Capture the cell that displays the provided text and extract its (X, Y) central coordinate. 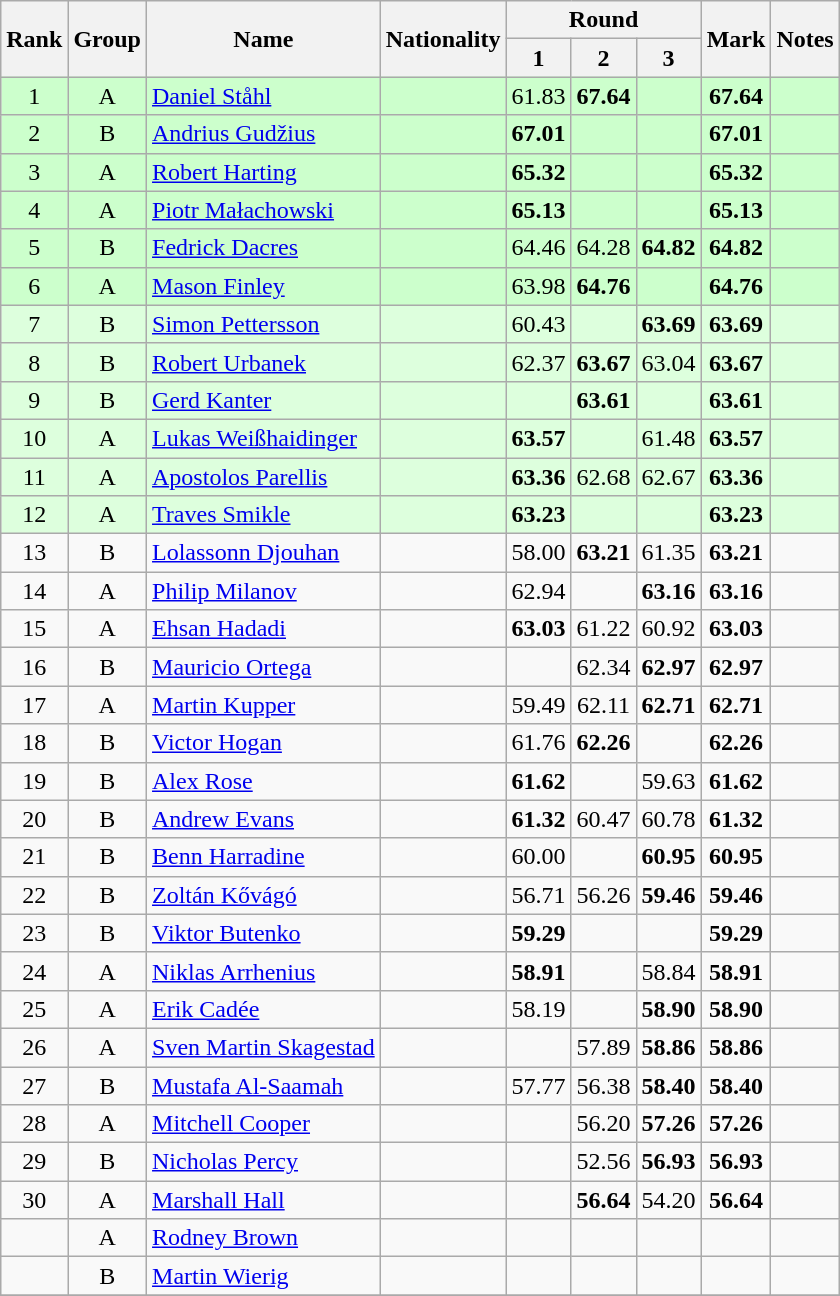
Benn Harradine (264, 857)
16 (34, 667)
5 (34, 248)
60.00 (538, 857)
61.76 (538, 743)
21 (34, 857)
20 (34, 819)
Marshall Hall (264, 1200)
57.77 (538, 1085)
Daniel Ståhl (264, 96)
Robert Harting (264, 172)
Piotr Małachowski (264, 210)
Mason Finley (264, 286)
Mark (736, 39)
Apostolos Parellis (264, 477)
6 (34, 286)
62.11 (604, 705)
Mauricio Ortega (264, 667)
7 (34, 324)
Mustafa Al-Saamah (264, 1085)
59.63 (668, 781)
56.38 (604, 1085)
12 (34, 515)
10 (34, 438)
24 (34, 971)
23 (34, 933)
62.94 (538, 591)
30 (34, 1200)
58.19 (538, 1009)
19 (34, 781)
63.98 (538, 286)
56.26 (604, 895)
Victor Hogan (264, 743)
60.47 (604, 819)
Notes (805, 39)
56.71 (538, 895)
Rodney Brown (264, 1238)
61.22 (604, 629)
Philip Milanov (264, 591)
Lolassonn Djouhan (264, 553)
61.48 (668, 438)
22 (34, 895)
Niklas Arrhenius (264, 971)
15 (34, 629)
Alex Rose (264, 781)
Zoltán Kővágó (264, 895)
13 (34, 553)
29 (34, 1162)
Martin Wierig (264, 1276)
61.35 (668, 553)
57.89 (604, 1047)
62.37 (538, 362)
28 (34, 1124)
58.00 (538, 553)
Erik Cadée (264, 1009)
25 (34, 1009)
63.04 (668, 362)
60.43 (538, 324)
8 (34, 362)
60.78 (668, 819)
Nationality (443, 39)
54.20 (668, 1200)
Name (264, 39)
Fedrick Dacres (264, 248)
14 (34, 591)
Viktor Butenko (264, 933)
Rank (34, 39)
17 (34, 705)
Lukas Weißhaidinger (264, 438)
11 (34, 477)
Mitchell Cooper (264, 1124)
9 (34, 400)
56.20 (604, 1124)
64.28 (604, 248)
62.68 (604, 477)
4 (34, 210)
62.34 (604, 667)
Simon Pettersson (264, 324)
64.46 (538, 248)
Nicholas Percy (264, 1162)
61.83 (538, 96)
Martin Kupper (264, 705)
60.92 (668, 629)
27 (34, 1085)
Robert Urbanek (264, 362)
Group (108, 39)
Gerd Kanter (264, 400)
58.84 (668, 971)
18 (34, 743)
Andrew Evans (264, 819)
59.49 (538, 705)
52.56 (604, 1162)
Round (604, 20)
62.67 (668, 477)
26 (34, 1047)
Andrius Gudžius (264, 134)
Ehsan Hadadi (264, 629)
Traves Smikle (264, 515)
Sven Martin Skagestad (264, 1047)
